Pinpoint the cell where the given text exists, returning its (x, y) midpoint coordinate. 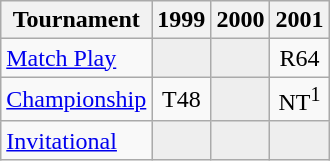
1999 (182, 20)
T48 (182, 100)
R64 (300, 58)
Tournament (76, 20)
Invitational (76, 140)
2001 (300, 20)
Championship (76, 100)
Match Play (76, 58)
2000 (240, 20)
NT1 (300, 100)
